From the cell containing the given text, extract its center point as (X, Y) coordinate. 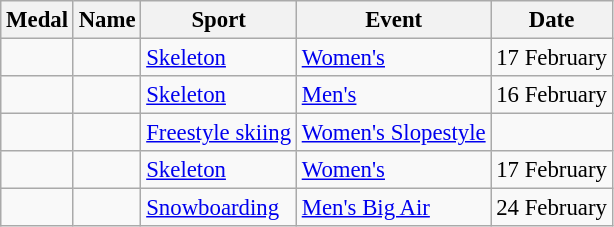
Date (552, 20)
Medal (38, 20)
Men's Big Air (393, 208)
Sport (219, 20)
Men's (393, 95)
Freestyle skiing (219, 133)
16 February (552, 95)
Event (393, 20)
Women's Slopestyle (393, 133)
Snowboarding (219, 208)
24 February (552, 208)
Name (107, 20)
